From the cell containing the given text, extract its center point as (x, y) coordinate. 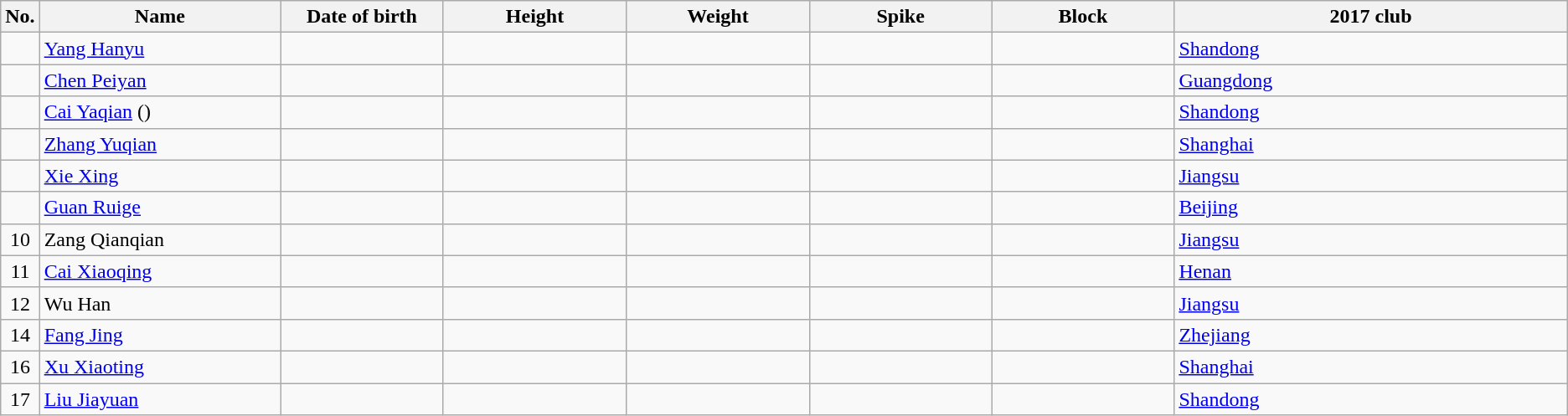
12 (20, 303)
Cai Yaqian () (159, 112)
Name (159, 17)
16 (20, 367)
Guangdong (1370, 80)
Yang Hanyu (159, 49)
Date of birth (362, 17)
Weight (719, 17)
11 (20, 271)
Height (534, 17)
Cai Xiaoqing (159, 271)
Wu Han (159, 303)
Block (1083, 17)
Zang Qianqian (159, 239)
Zhejiang (1370, 335)
Liu Jiayuan (159, 399)
2017 club (1370, 17)
Fang Jing (159, 335)
Xu Xiaoting (159, 367)
14 (20, 335)
Spike (900, 17)
Xie Xing (159, 176)
10 (20, 239)
Guan Ruige (159, 208)
Zhang Yuqian (159, 144)
Chen Peiyan (159, 80)
No. (20, 17)
17 (20, 399)
Beijing (1370, 208)
Henan (1370, 271)
